Output the [X, Y] coordinate of the center of the cell containing the given text.  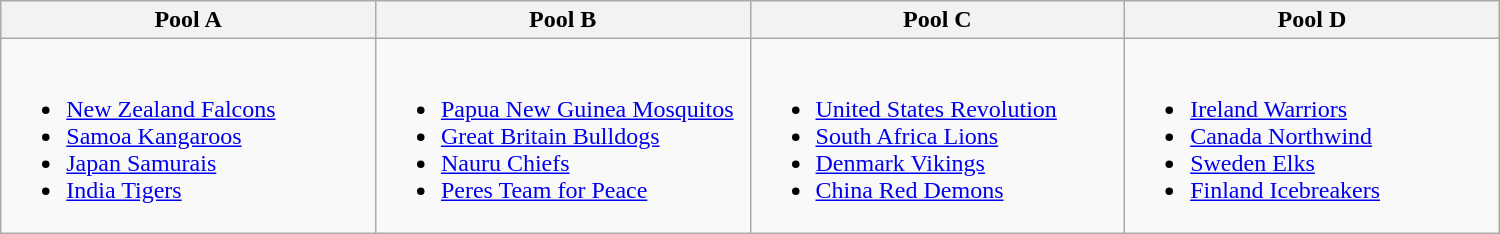
Papua New Guinea Mosquitos Great Britain Bulldogs Nauru Chiefs Peres Team for Peace [562, 136]
Pool C [938, 20]
Pool D [1312, 20]
United States Revolution South Africa Lions Denmark Vikings China Red Demons [938, 136]
Pool A [188, 20]
New Zealand Falcons Samoa Kangaroos Japan Samurais India Tigers [188, 136]
Pool B [562, 20]
Ireland Warriors Canada Northwind Sweden Elks Finland Icebreakers [1312, 136]
